Pinpoint the cell where the given text exists, returning its [x, y] midpoint coordinate. 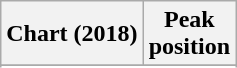
Peakposition [189, 34]
Chart (2018) [72, 34]
